From the cell containing the given text, extract its center point as (x, y) coordinate. 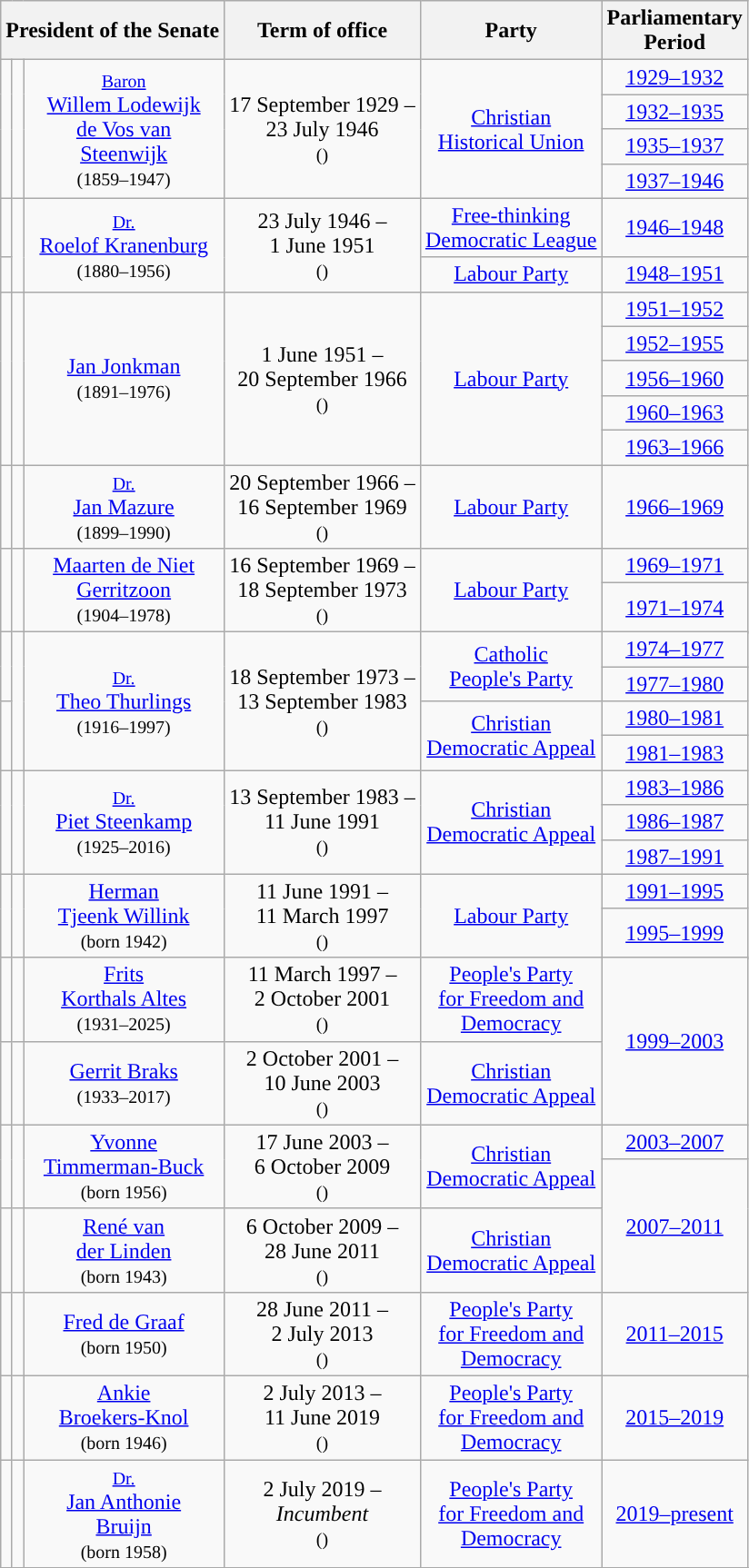
1999–2003 (674, 1041)
Maarten de Niet Gerritzoon (1904–1978) (124, 590)
Dr. Jan Mazure (1899–1990) (124, 507)
13 September 1983 – 11 June 1991 () (323, 822)
Term of office (323, 31)
2007–2011 (674, 1226)
René van der Linden (born 1943) (124, 1250)
1987–1991 (674, 857)
6 October 2009 – 28 June 2011 () (323, 1250)
Gerrit Braks (1933–2017) (124, 1083)
Jan Jonkman (1891–1976) (124, 378)
Christian Historical Union (511, 129)
Frits Korthals Altes (1931–2025) (124, 999)
11 March 1997 – 2 October 2001 () (323, 999)
Dr. Theo Thurlings (1916–1997) (124, 701)
2003–2007 (674, 1142)
Dr. Roelof Kranenburg (1880–1956) (124, 245)
17 September 1929 – 23 July 1946 () (323, 129)
Parliamentary Period (674, 31)
17 June 2003 – 6 October 2009 () (323, 1166)
1956–1960 (674, 378)
1960–1963 (674, 412)
Free-thinking Democratic League (511, 227)
1991–1995 (674, 891)
2 July 2019 – Incumbent () (323, 1513)
1946–1948 (674, 227)
Party (511, 31)
1995–1999 (674, 933)
1974–1977 (674, 650)
1937–1946 (674, 181)
Fred de Graaf (born 1950) (124, 1334)
Ankie Broekers-Knol (born 1946) (124, 1417)
2 July 2013 – 11 June 2019 () (323, 1417)
20 September 1966 – 16 September 1969 () (323, 507)
1935–1937 (674, 146)
2011–2015 (674, 1334)
President of the Senate (113, 31)
Dr. Jan Anthonie Bruijn (born 1958) (124, 1513)
Catholic People's Party (511, 667)
1971–1974 (674, 608)
1980–1981 (674, 719)
1932–1935 (674, 112)
18 September 1973 – 13 September 1983 () (323, 701)
1983–1986 (674, 788)
1977–1980 (674, 684)
1 June 1951 – 20 September 1966 () (323, 378)
1951–1952 (674, 309)
1929–1932 (674, 77)
1969–1971 (674, 566)
1981–1983 (674, 753)
16 September 1969 – 18 September 1973 () (323, 590)
23 July 1946 – 1 June 1951 () (323, 245)
11 June 1991 – 11 March 1997 () (323, 916)
Herman Tjeenk Willink (born 1942) (124, 916)
2019–present (674, 1513)
2015–2019 (674, 1417)
28 June 2011 – 2 July 2013 () (323, 1334)
2 October 2001 – 10 June 2003 () (323, 1083)
1986–1987 (674, 822)
1952–1955 (674, 343)
Yvonne Timmerman-Buck (born 1956) (124, 1166)
1963–1966 (674, 447)
1966–1969 (674, 507)
Dr. Piet Steenkamp (1925–2016) (124, 822)
1948–1951 (674, 274)
Baron Willem Lodewijk de Vos van Steenwijk (1859–1947) (124, 129)
